Scan for the cell matching the given text and deliver its [x, y] coordinate at center. 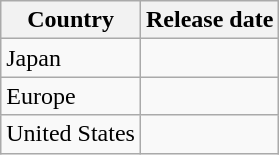
Release date [209, 20]
Europe [71, 96]
United States [71, 134]
Country [71, 20]
Japan [71, 58]
